Detect which cell encompasses the target text, then output its (X, Y) center coordinate. 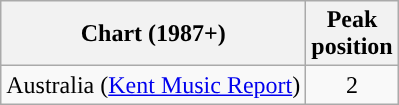
Peakposition (352, 34)
Chart (1987+) (154, 34)
Australia (Kent Music Report) (154, 85)
2 (352, 85)
